For the text-containing cell, return its midpoint in (X, Y) coordinate format. 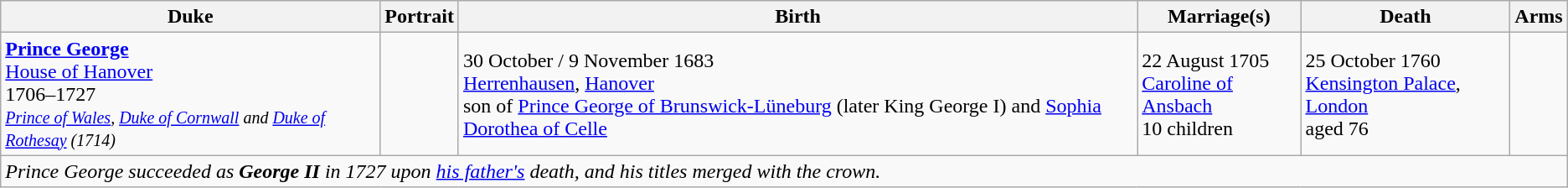
Portrait (420, 17)
Arms (1540, 17)
Duke (191, 17)
30 October / 9 November 1683Herrenhausen, Hanoverson of Prince George of Brunswick-Lüneburg (later King George I) and Sophia Dorothea of Celle (797, 94)
25 October 1760Kensington Palace, Londonaged 76 (1406, 94)
22 August 1705Caroline of Ansbach10 children (1220, 94)
Death (1406, 17)
Prince George succeeded as George II in 1727 upon his father's death, and his titles merged with the crown. (784, 171)
Birth (797, 17)
Marriage(s) (1220, 17)
Prince GeorgeHouse of Hanover1706–1727Prince of Wales, Duke of Cornwall and Duke of Rothesay (1714) (191, 94)
